From the cell containing the given text, extract its center point as (X, Y) coordinate. 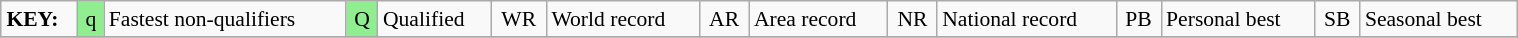
SB (1338, 19)
National record (1026, 19)
Qualified (434, 19)
Fastest non-qualifiers (225, 19)
WR (518, 19)
PB (1138, 19)
World record (622, 19)
NR (912, 19)
KEY: (40, 19)
Area record (818, 19)
Personal best (1238, 19)
AR (724, 19)
q (91, 19)
Seasonal best (1438, 19)
Q (362, 19)
